Locate the cell with the specified text and output its (X, Y) center coordinate. 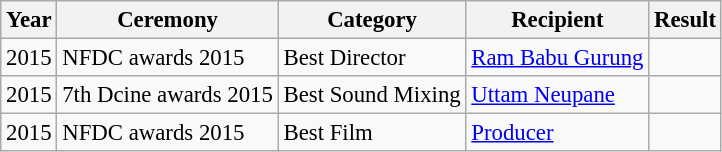
Ram Babu Gurung (558, 58)
Recipient (558, 20)
Best Sound Mixing (372, 95)
Ceremony (168, 20)
Category (372, 20)
Best Film (372, 133)
Result (686, 20)
7th Dcine awards 2015 (168, 95)
Producer (558, 133)
Year (29, 20)
Uttam Neupane (558, 95)
Best Director (372, 58)
